Find where the given text appears and provide that cell's center as [x, y] coordinate. 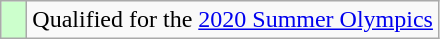
Qualified for the 2020 Summer Olympics [233, 20]
